Capture the cell that displays the provided text and extract its (x, y) central coordinate. 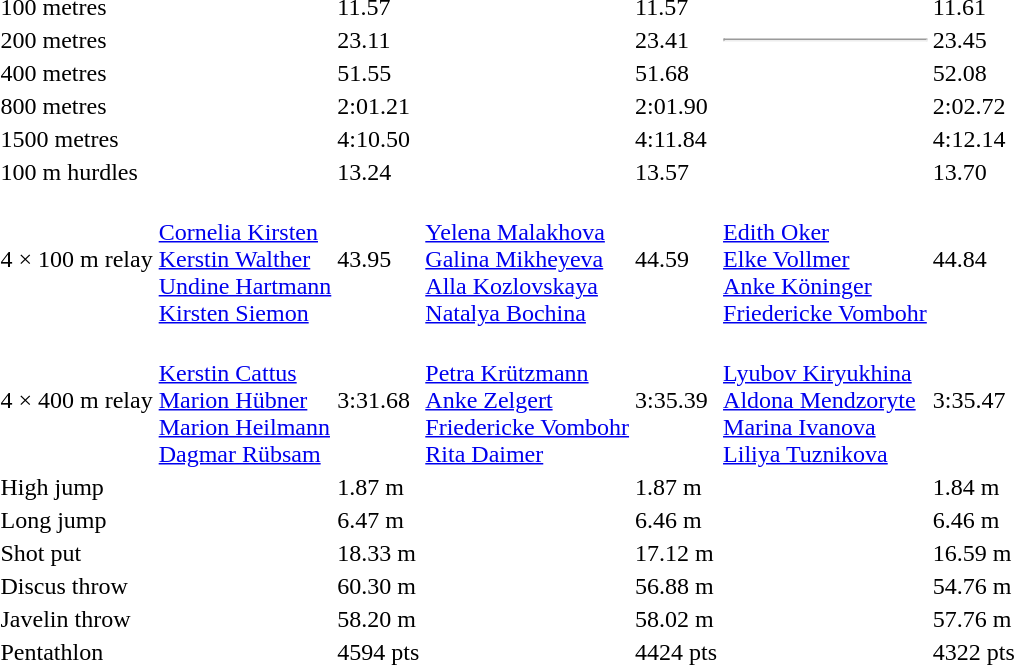
18.33 m (378, 553)
6.47 m (378, 520)
13.24 (378, 172)
4:10.50 (378, 139)
56.88 m (676, 586)
13.57 (676, 172)
3:31.68 (378, 400)
6.46 m (676, 520)
3:35.39 (676, 400)
17.12 m (676, 553)
58.02 m (676, 619)
60.30 m (378, 586)
51.68 (676, 73)
51.55 (378, 73)
Kerstin CattusMarion HübnerMarion HeilmannDagmar Rübsam (245, 400)
23.11 (378, 40)
4:11.84 (676, 139)
2:01.21 (378, 106)
23.41 (676, 40)
58.20 m (378, 619)
Yelena MalakhovaGalina MikheyevaAlla KozlovskayaNatalya Bochina (528, 259)
2:01.90 (676, 106)
43.95 (378, 259)
44.59 (676, 259)
Petra KrützmannAnke ZelgertFriedericke VombohrRita Daimer (528, 400)
Lyubov KiryukhinaAldona MendzoryteMarina IvanovaLiliya Tuznikova (826, 400)
Cornelia KirstenKerstin WaltherUndine HartmannKirsten Siemon (245, 259)
Edith OkerElke VollmerAnke KöningerFriedericke Vombohr (826, 259)
